Capture the cell that displays the provided text and extract its (X, Y) central coordinate. 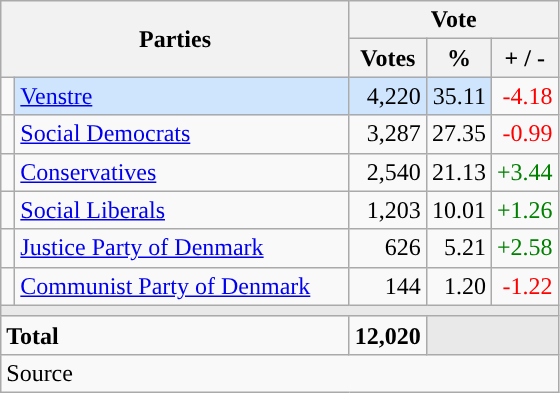
-4.18 (524, 96)
626 (388, 248)
2,540 (388, 172)
-1.22 (524, 286)
Votes (388, 58)
Total (176, 335)
1.20 (458, 286)
144 (388, 286)
Vote (454, 20)
Social Democrats (182, 134)
35.11 (458, 96)
21.13 (458, 172)
+2.58 (524, 248)
Justice Party of Denmark (182, 248)
10.01 (458, 210)
Parties (176, 39)
Venstre (182, 96)
-0.99 (524, 134)
3,287 (388, 134)
+3.44 (524, 172)
Social Liberals (182, 210)
12,020 (388, 335)
Conservatives (182, 172)
Source (280, 373)
27.35 (458, 134)
5.21 (458, 248)
1,203 (388, 210)
Communist Party of Denmark (182, 286)
% (458, 58)
+1.26 (524, 210)
+ / - (524, 58)
4,220 (388, 96)
